Detect which cell encompasses the target text, then output its [x, y] center coordinate. 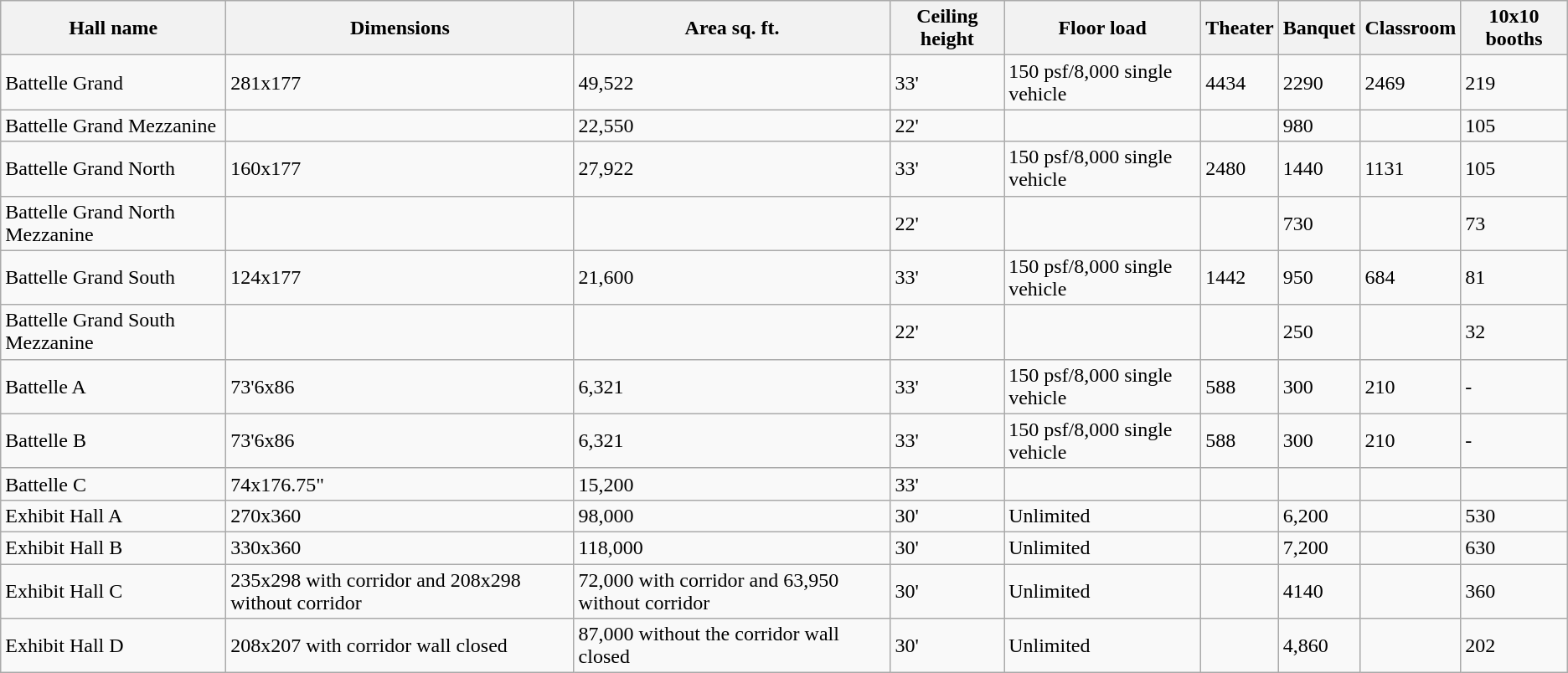
22,550 [732, 126]
Dimensions [400, 28]
Exhibit Hall D [114, 646]
87,000 without the corridor wall closed [732, 646]
530 [1514, 516]
1440 [1319, 169]
73 [1514, 223]
330x360 [400, 547]
250 [1319, 331]
1131 [1411, 169]
Ceiling height [947, 28]
98,000 [732, 516]
360 [1514, 591]
270x360 [400, 516]
684 [1411, 278]
81 [1514, 278]
7,200 [1319, 547]
27,922 [732, 169]
730 [1319, 223]
Banquet [1319, 28]
Battelle C [114, 484]
72,000 with corridor and 63,950 without corridor [732, 591]
124x177 [400, 278]
74x176.75" [400, 484]
2290 [1319, 82]
Floor load [1102, 28]
281x177 [400, 82]
49,522 [732, 82]
1442 [1240, 278]
Battelle A [114, 387]
2469 [1411, 82]
Battelle Grand Mezzanine [114, 126]
Exhibit Hall A [114, 516]
4434 [1240, 82]
118,000 [732, 547]
235x298 with corridor and 208x298 without corridor [400, 591]
Battelle Grand North [114, 169]
Battelle Grand South Mezzanine [114, 331]
Exhibit Hall C [114, 591]
21,600 [732, 278]
160x177 [400, 169]
950 [1319, 278]
10x10 booths [1514, 28]
6,200 [1319, 516]
Theater [1240, 28]
Exhibit Hall B [114, 547]
630 [1514, 547]
4140 [1319, 591]
Battelle Grand South [114, 278]
202 [1514, 646]
Area sq. ft. [732, 28]
Battelle B [114, 440]
2480 [1240, 169]
208x207 with corridor wall closed [400, 646]
219 [1514, 82]
32 [1514, 331]
Classroom [1411, 28]
Battelle Grand [114, 82]
Battelle Grand North Mezzanine [114, 223]
980 [1319, 126]
15,200 [732, 484]
Hall name [114, 28]
4,860 [1319, 646]
